Search for the cell housing the specified text and yield its [X, Y] center coordinate. 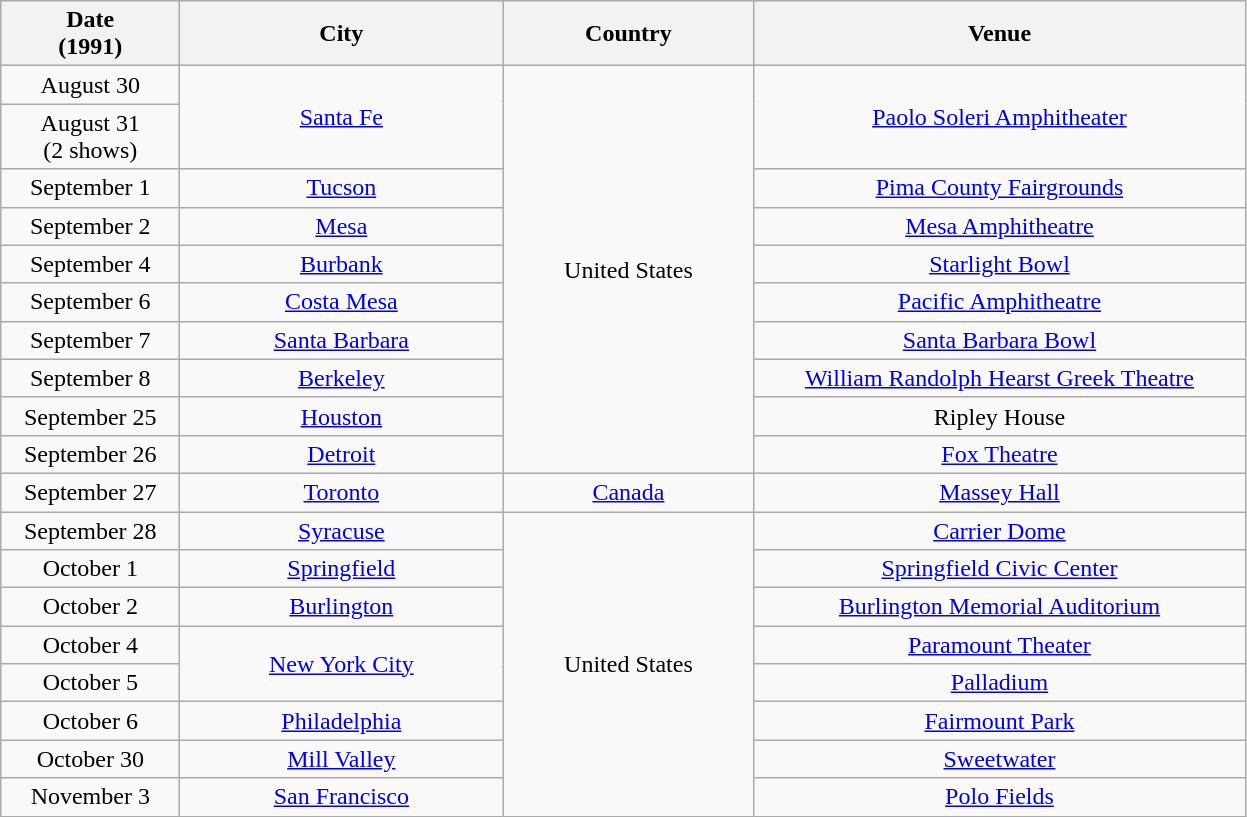
Santa Barbara Bowl [1000, 340]
Springfield [342, 569]
Fox Theatre [1000, 454]
Springfield Civic Center [1000, 569]
Venue [1000, 34]
Burlington Memorial Auditorium [1000, 607]
September 4 [90, 264]
August 30 [90, 85]
Pima County Fairgrounds [1000, 188]
November 3 [90, 797]
September 25 [90, 416]
September 7 [90, 340]
Toronto [342, 492]
Paramount Theater [1000, 645]
September 1 [90, 188]
October 1 [90, 569]
Santa Fe [342, 118]
October 6 [90, 721]
September 27 [90, 492]
Mesa [342, 226]
Tucson [342, 188]
September 26 [90, 454]
October 5 [90, 683]
Carrier Dome [1000, 531]
Syracuse [342, 531]
September 6 [90, 302]
William Randolph Hearst Greek Theatre [1000, 378]
October 30 [90, 759]
Pacific Amphitheatre [1000, 302]
Sweetwater [1000, 759]
September 28 [90, 531]
Ripley House [1000, 416]
August 31(2 shows) [90, 136]
September 8 [90, 378]
Palladium [1000, 683]
Berkeley [342, 378]
October 4 [90, 645]
Santa Barbara [342, 340]
San Francisco [342, 797]
Mill Valley [342, 759]
Philadelphia [342, 721]
Houston [342, 416]
Date(1991) [90, 34]
Polo Fields [1000, 797]
September 2 [90, 226]
Starlight Bowl [1000, 264]
Detroit [342, 454]
Massey Hall [1000, 492]
Fairmount Park [1000, 721]
Country [628, 34]
Burbank [342, 264]
Costa Mesa [342, 302]
City [342, 34]
Paolo Soleri Amphitheater [1000, 118]
Burlington [342, 607]
New York City [342, 664]
Mesa Amphitheatre [1000, 226]
October 2 [90, 607]
Canada [628, 492]
